For the text-containing cell, return its midpoint in (X, Y) coordinate format. 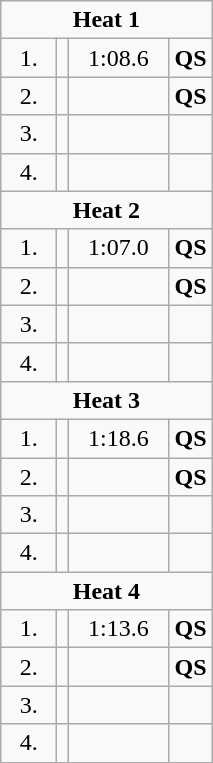
Heat 1 (106, 20)
Heat 3 (106, 400)
1:07.0 (118, 248)
1:08.6 (118, 58)
1:18.6 (118, 438)
Heat 2 (106, 210)
Heat 4 (106, 591)
1:13.6 (118, 629)
